Output the (X, Y) coordinate of the center of the cell containing the given text.  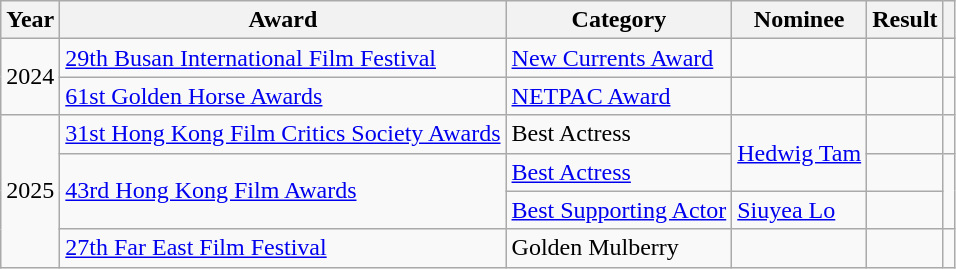
Category (619, 20)
61st Golden Horse Awards (283, 96)
Nominee (800, 20)
27th Far East Film Festival (283, 248)
Golden Mulberry (619, 248)
43rd Hong Kong Film Awards (283, 191)
2025 (30, 191)
Year (30, 20)
2024 (30, 77)
29th Busan International Film Festival (283, 58)
31st Hong Kong Film Critics Society Awards (283, 134)
Result (905, 20)
New Currents Award (619, 58)
Hedwig Tam (800, 153)
NETPAC Award (619, 96)
Best Supporting Actor (619, 210)
Award (283, 20)
Siuyea Lo (800, 210)
